Locate the cell with the specified text and output its [x, y] center coordinate. 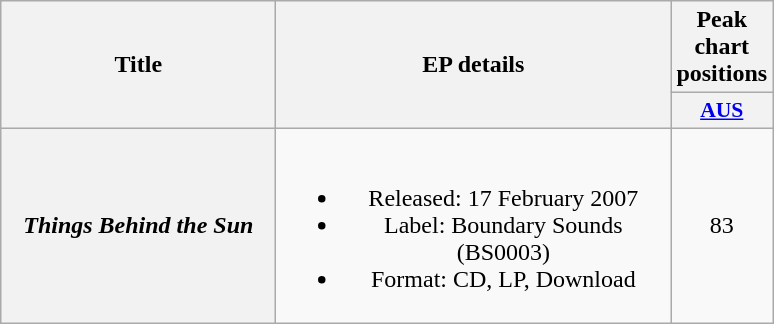
Peak chart positions [722, 47]
83 [722, 225]
EP details [474, 65]
Title [138, 65]
AUS [722, 111]
Released: 17 February 2007Label: Boundary Sounds (BS0003)Format: CD, LP, Download [474, 225]
Things Behind the Sun [138, 225]
